Output the (x, y) coordinate of the center of the cell containing the given text.  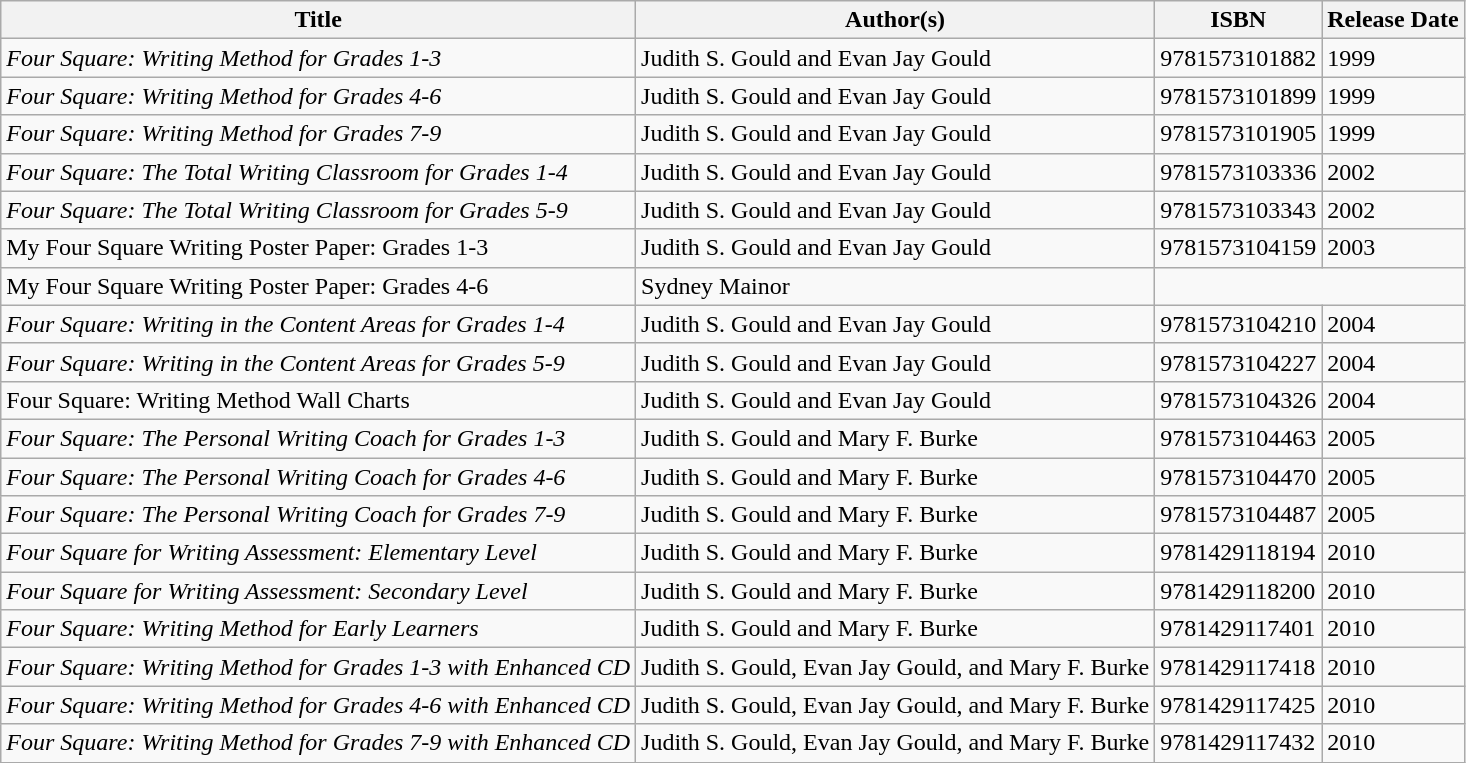
9781429118200 (1238, 591)
9781573103343 (1238, 210)
Four Square: Writing Method for Grades 7-9 (318, 134)
Four Square: The Personal Writing Coach for Grades 1-3 (318, 438)
9781573101899 (1238, 96)
9781429118194 (1238, 553)
2003 (1393, 248)
Four Square: The Personal Writing Coach for Grades 4-6 (318, 477)
Four Square: Writing Method for Grades 4-6 with Enhanced CD (318, 705)
9781429117425 (1238, 705)
Four Square: Writing Method for Grades 1-3 (318, 58)
Four Square for Writing Assessment: Elementary Level (318, 553)
Four Square: Writing Method for Grades 1-3 with Enhanced CD (318, 667)
ISBN (1238, 20)
9781429117432 (1238, 743)
Four Square: Writing Method for Early Learners (318, 629)
9781573104463 (1238, 438)
9781573101905 (1238, 134)
9781573104470 (1238, 477)
My Four Square Writing Poster Paper: Grades 4-6 (318, 286)
Four Square: The Personal Writing Coach for Grades 7-9 (318, 515)
Release Date (1393, 20)
9781573104210 (1238, 324)
9781573101882 (1238, 58)
Four Square: The Total Writing Classroom for Grades 5-9 (318, 210)
My Four Square Writing Poster Paper: Grades 1-3 (318, 248)
9781573104159 (1238, 248)
9781573104487 (1238, 515)
Four Square: Writing in the Content Areas for Grades 1-4 (318, 324)
9781573104326 (1238, 400)
Four Square: Writing in the Content Areas for Grades 5-9 (318, 362)
9781429117401 (1238, 629)
Four Square: The Total Writing Classroom for Grades 1-4 (318, 172)
9781573104227 (1238, 362)
Author(s) (896, 20)
Four Square: Writing Method for Grades 7-9 with Enhanced CD (318, 743)
Title (318, 20)
Four Square: Writing Method for Grades 4-6 (318, 96)
9781573103336 (1238, 172)
9781429117418 (1238, 667)
Four Square: Writing Method Wall Charts (318, 400)
Sydney Mainor (896, 286)
Four Square for Writing Assessment: Secondary Level (318, 591)
